Capture the cell that displays the provided text and extract its (X, Y) central coordinate. 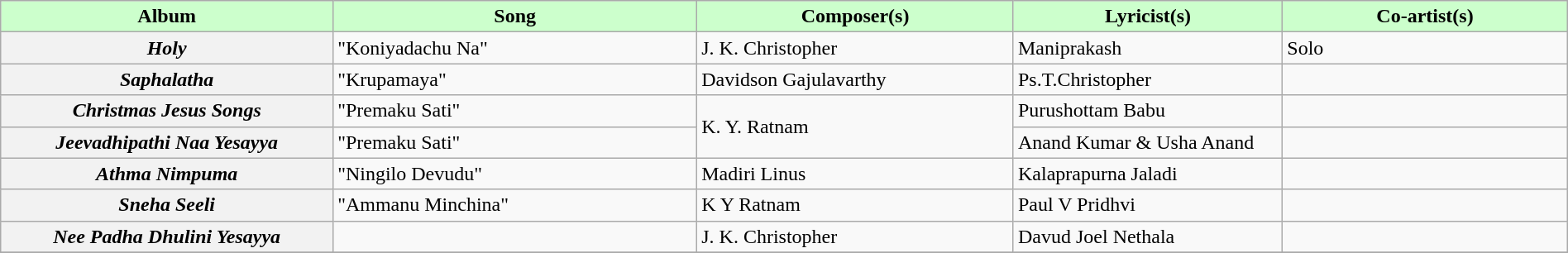
Maniprakash (1148, 48)
Athma Nimpuma (167, 174)
"Ammanu Minchina" (515, 205)
Purushottam Babu (1148, 111)
Ps.T.Christopher (1148, 79)
Davidson Gajulavarthy (855, 79)
Solo (1425, 48)
"Koniyadachu Na" (515, 48)
Composer(s) (855, 17)
Kalaprapurna Jaladi (1148, 174)
Jeevadhipathi Naa Yesayya (167, 142)
Sneha Seeli (167, 205)
Madiri Linus (855, 174)
Co-artist(s) (1425, 17)
Nee Padha Dhulini Yesayya (167, 236)
Song (515, 17)
K. Y. Ratnam (855, 126)
Lyricist(s) (1148, 17)
Christmas Jesus Songs (167, 111)
K Y Ratnam (855, 205)
Davud Joel Nethala (1148, 236)
Album (167, 17)
"Krupamaya" (515, 79)
Anand Kumar & Usha Anand (1148, 142)
"Ningilo Devudu" (515, 174)
Saphalatha (167, 79)
Paul V Pridhvi (1148, 205)
Holy (167, 48)
